Provide the [x, y] coordinate of the cell's center where the given text is located.  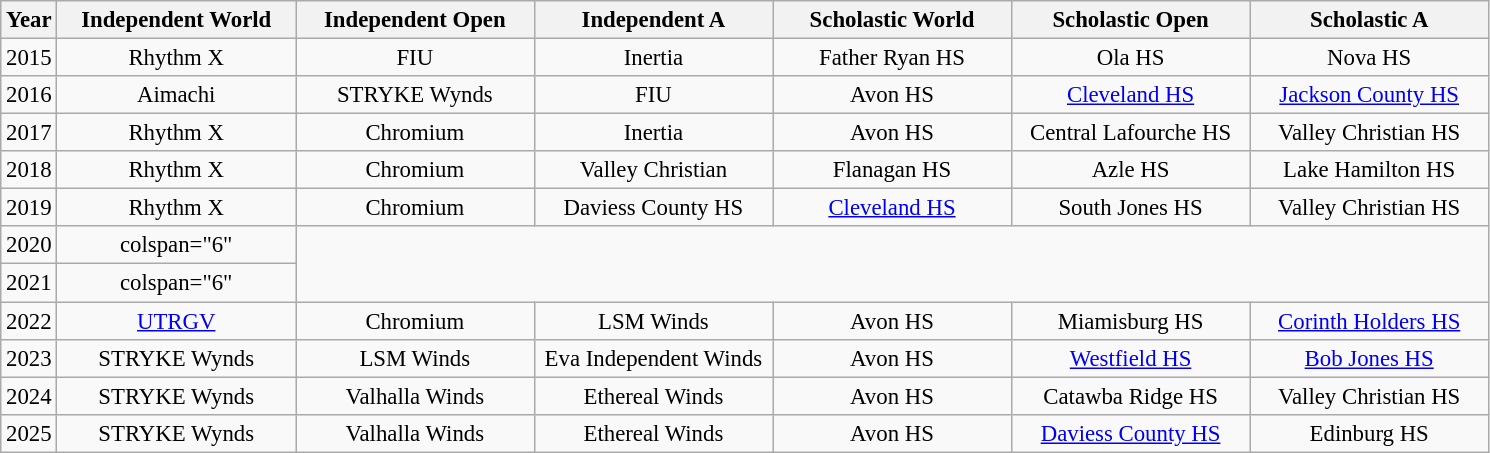
Miamisburg HS [1130, 321]
Westfield HS [1130, 358]
Flanagan HS [892, 170]
Central Lafourche HS [1130, 133]
2021 [29, 283]
South Jones HS [1130, 208]
2016 [29, 95]
Scholastic A [1370, 20]
Eva Independent Winds [654, 358]
Scholastic Open [1130, 20]
Father Ryan HS [892, 58]
Catawba Ridge HS [1130, 396]
2023 [29, 358]
Azle HS [1130, 170]
Lake Hamilton HS [1370, 170]
Independent Open [416, 20]
Bob Jones HS [1370, 358]
2020 [29, 245]
UTRGV [176, 321]
2019 [29, 208]
Valley Christian [654, 170]
2015 [29, 58]
Ola HS [1130, 58]
Aimachi [176, 95]
Independent A [654, 20]
2024 [29, 396]
2025 [29, 433]
Scholastic World [892, 20]
Corinth Holders HS [1370, 321]
2018 [29, 170]
2017 [29, 133]
Nova HS [1370, 58]
Edinburg HS [1370, 433]
Year [29, 20]
Jackson County HS [1370, 95]
Independent World [176, 20]
2022 [29, 321]
